Pinpoint the cell where the given text exists, returning its [x, y] midpoint coordinate. 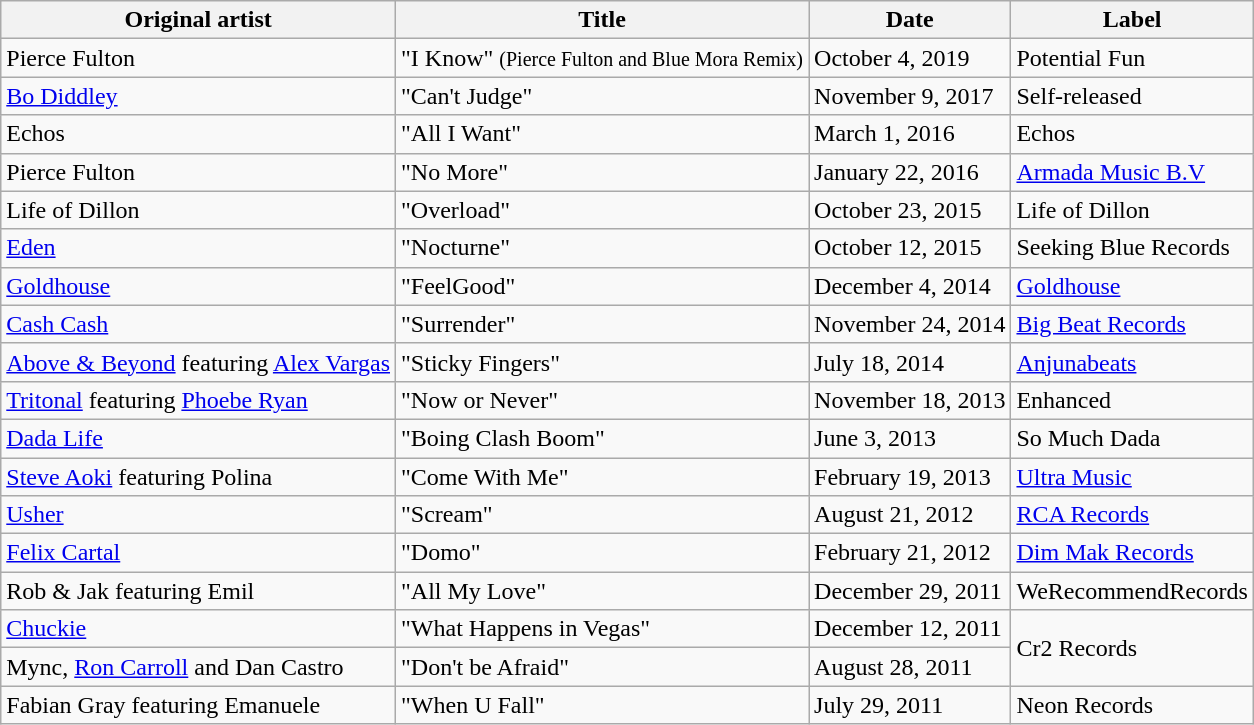
Ultra Music [1132, 477]
Tritonal featuring Phoebe Ryan [198, 400]
"Come With Me" [602, 477]
Label [1132, 20]
RCA Records [1132, 515]
So Much Dada [1132, 438]
"All My Love" [602, 591]
Anjunabeats [1132, 362]
"Boing Clash Boom" [602, 438]
January 22, 2016 [910, 172]
Felix Cartal [198, 553]
August 21, 2012 [910, 515]
"Domo" [602, 553]
Usher [198, 515]
August 28, 2011 [910, 667]
Original artist [198, 20]
November 24, 2014 [910, 324]
Enhanced [1132, 400]
Chuckie [198, 629]
February 21, 2012 [910, 553]
"What Happens in Vegas" [602, 629]
"Surrender" [602, 324]
Date [910, 20]
Seeking Blue Records [1132, 248]
Title [602, 20]
Potential Fun [1132, 58]
October 4, 2019 [910, 58]
"Overload" [602, 210]
Mync, Ron Carroll and Dan Castro [198, 667]
"FeelGood" [602, 286]
Steve Aoki featuring Polina [198, 477]
"When U Fall" [602, 705]
Dim Mak Records [1132, 553]
Self-released [1132, 96]
October 23, 2015 [910, 210]
"Sticky Fingers" [602, 362]
Fabian Gray featuring Emanuele [198, 705]
Above & Beyond featuring Alex Vargas [198, 362]
November 18, 2013 [910, 400]
"All I Want" [602, 134]
Rob & Jak featuring Emil [198, 591]
Neon Records [1132, 705]
Armada Music B.V [1132, 172]
Eden [198, 248]
"Nocturne" [602, 248]
WeRecommendRecords [1132, 591]
"No More" [602, 172]
Cash Cash [198, 324]
Bo Diddley [198, 96]
December 4, 2014 [910, 286]
March 1, 2016 [910, 134]
Cr2 Records [1132, 648]
July 18, 2014 [910, 362]
Big Beat Records [1132, 324]
"Don't be Afraid" [602, 667]
June 3, 2013 [910, 438]
July 29, 2011 [910, 705]
"Can't Judge" [602, 96]
"I Know" (Pierce Fulton and Blue Mora Remix) [602, 58]
Dada Life [198, 438]
December 12, 2011 [910, 629]
February 19, 2013 [910, 477]
"Scream" [602, 515]
"Now or Never" [602, 400]
December 29, 2011 [910, 591]
November 9, 2017 [910, 96]
October 12, 2015 [910, 248]
